Locate the cell with the specified text and output its (x, y) center coordinate. 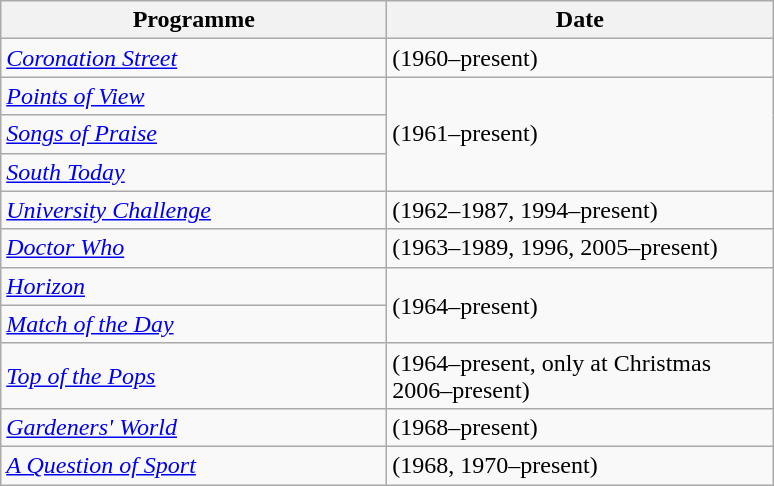
Match of the Day (194, 324)
Doctor Who (194, 248)
Horizon (194, 286)
University Challenge (194, 210)
(1968, 1970–present) (580, 465)
(1968–present) (580, 427)
(1960–present) (580, 58)
Top of the Pops (194, 376)
(1961–present) (580, 134)
A Question of Sport (194, 465)
Gardeners' World (194, 427)
Date (580, 20)
South Today (194, 172)
Coronation Street (194, 58)
Programme (194, 20)
(1964–present, only at Christmas 2006–present) (580, 376)
(1963–1989, 1996, 2005–present) (580, 248)
Songs of Praise (194, 134)
(1962–1987, 1994–present) (580, 210)
Points of View (194, 96)
(1964–present) (580, 305)
